Scan for the cell matching the given text and deliver its (X, Y) coordinate at center. 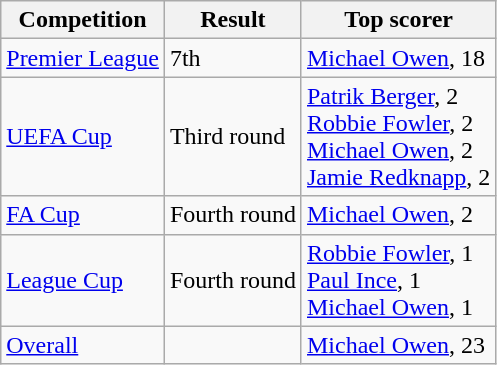
Competition (83, 20)
Robbie Fowler, 1 Paul Ince, 1 Michael Owen, 1 (398, 280)
Overall (83, 345)
Top scorer (398, 20)
League Cup (83, 280)
7th (232, 58)
Premier League (83, 58)
FA Cup (83, 215)
UEFA Cup (83, 136)
Result (232, 20)
Michael Owen, 23 (398, 345)
Michael Owen, 18 (398, 58)
Third round (232, 136)
Patrik Berger, 2 Robbie Fowler, 2 Michael Owen, 2 Jamie Redknapp, 2 (398, 136)
Michael Owen, 2 (398, 215)
